Detect which cell encompasses the target text, then output its [x, y] center coordinate. 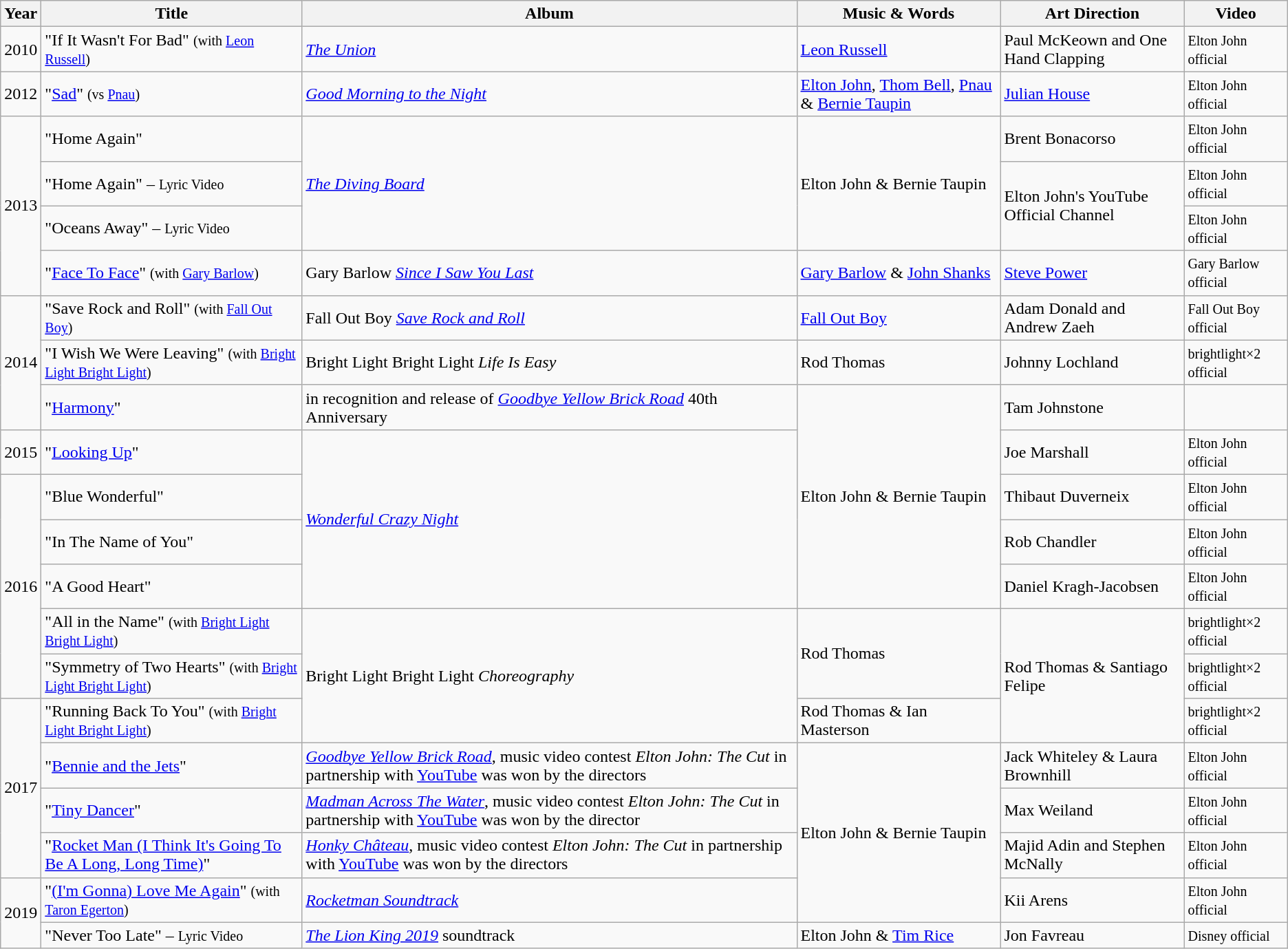
"Rocket Man (I Think It's Going To Be A Long, Long Time)" [172, 855]
"Oceans Away" – Lyric Video [172, 228]
Disney official [1236, 935]
Video [1236, 14]
Honky Château, music video contest Elton John: The Cut in partnership with YouTube was won by the directors [549, 855]
"All in the Name" (with Bright Light Bright Light) [172, 632]
"Blue Wonderful" [172, 497]
Bright Light Bright Light Choreography [549, 676]
2016 [21, 586]
Fall Out Boy [899, 318]
Bright Light Bright Light Life Is Easy [549, 362]
Steve Power [1093, 273]
Album [549, 14]
Good Morning to the Night [549, 94]
2010 [21, 50]
Title [172, 14]
"Tiny Dancer" [172, 811]
"Home Again" [172, 139]
Rocketman Soundtrack [549, 900]
Madman Across The Water, music video contest Elton John: The Cut in partnership with YouTube was won by the director [549, 811]
"Harmony" [172, 407]
"A Good Heart" [172, 586]
"Running Back To You" (with Bright Light Bright Light) [172, 721]
"In The Name of You" [172, 541]
Rob Chandler [1093, 541]
"If It Wasn't For Bad" (with Leon Russell) [172, 50]
Johnny Lochland [1093, 362]
Kii Arens [1093, 900]
Leon Russell [899, 50]
"Looking Up" [172, 451]
"I Wish We Were Leaving" (with Bright Light Bright Light) [172, 362]
Thibaut Duverneix [1093, 497]
Music & Words [899, 14]
Gary Barlow & John Shanks [899, 273]
Wonderful Crazy Night [549, 519]
"(I'm Gonna) Love Me Again" (with Taron Egerton) [172, 900]
Jack Whiteley & Laura Brownhill [1093, 765]
Brent Bonacorso [1093, 139]
"Symmetry of Two Hearts" (with Bright Light Bright Light) [172, 676]
"Sad" (vs Pnau) [172, 94]
Max Weiland [1093, 811]
"Save Rock and Roll" (with Fall Out Boy) [172, 318]
2014 [21, 362]
"Home Again" – Lyric Video [172, 183]
2015 [21, 451]
The Diving Board [549, 183]
Paul McKeown and One Hand Clapping [1093, 50]
"Face To Face" (with Gary Barlow) [172, 273]
Daniel Kragh-Jacobsen [1093, 586]
Art Direction [1093, 14]
The Lion King 2019 soundtrack [549, 935]
Gary Barlow Since I Saw You Last [549, 273]
The Union [549, 50]
2012 [21, 94]
Rod Thomas & Santiago Felipe [1093, 676]
Elton John, Thom Bell, Pnau & Bernie Taupin [899, 94]
Elton John's YouTube Official Channel [1093, 206]
in recognition and release of Goodbye Yellow Brick Road 40th Anniversary [549, 407]
Julian House [1093, 94]
2013 [21, 206]
Fall Out Boy Save Rock and Roll [549, 318]
Year [21, 14]
2019 [21, 913]
Elton John & Tim Rice [899, 935]
Adam Donald and Andrew Zaeh [1093, 318]
Gary Barlow official [1236, 273]
Tam Johnstone [1093, 407]
Fall Out Boy official [1236, 318]
"Bennie and the Jets" [172, 765]
Jon Favreau [1093, 935]
Joe Marshall [1093, 451]
Rod Thomas & Ian Masterson [899, 721]
Goodbye Yellow Brick Road, music video contest Elton John: The Cut in partnership with YouTube was won by the directors [549, 765]
2017 [21, 788]
Majid Adin and Stephen McNally [1093, 855]
"Never Too Late" – Lyric Video [172, 935]
